Search for the cell housing the specified text and yield its (X, Y) center coordinate. 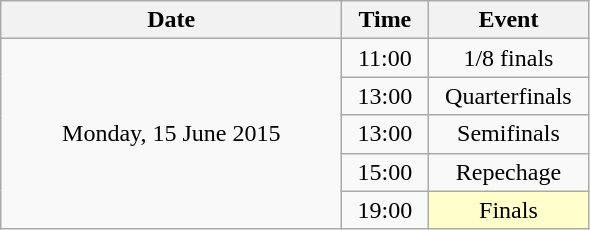
Time (385, 20)
19:00 (385, 210)
Semifinals (508, 134)
Quarterfinals (508, 96)
1/8 finals (508, 58)
11:00 (385, 58)
Event (508, 20)
Repechage (508, 172)
Monday, 15 June 2015 (172, 134)
15:00 (385, 172)
Date (172, 20)
Finals (508, 210)
